Search for the cell housing the specified text and yield its [X, Y] center coordinate. 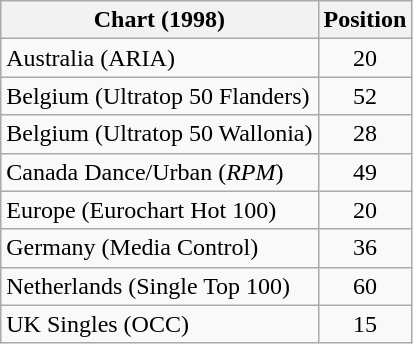
Belgium (Ultratop 50 Wallonia) [160, 134]
Australia (ARIA) [160, 58]
28 [365, 134]
UK Singles (OCC) [160, 324]
15 [365, 324]
36 [365, 248]
Belgium (Ultratop 50 Flanders) [160, 96]
Canada Dance/Urban (RPM) [160, 172]
Europe (Eurochart Hot 100) [160, 210]
Netherlands (Single Top 100) [160, 286]
Germany (Media Control) [160, 248]
Position [365, 20]
Chart (1998) [160, 20]
60 [365, 286]
52 [365, 96]
49 [365, 172]
